For the text-containing cell, return its midpoint in [x, y] coordinate format. 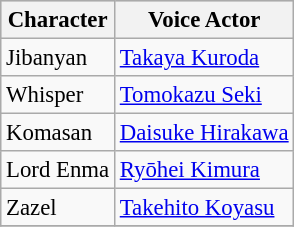
Zazel [58, 208]
Komasan [58, 133]
Daisuke Hirakawa [204, 133]
Whisper [58, 95]
Tomokazu Seki [204, 95]
Takehito Koyasu [204, 208]
Jibanyan [58, 57]
Character [58, 20]
Lord Enma [58, 170]
Takaya Kuroda [204, 57]
Voice Actor [204, 20]
Ryōhei Kimura [204, 170]
